Identify which cell holds the provided text, then report its (x, y) central coordinate. 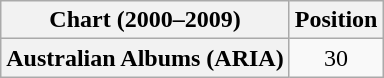
Chart (2000–2009) (145, 20)
Australian Albums (ARIA) (145, 58)
Position (336, 20)
30 (336, 58)
